Identify which cell holds the provided text, then report its (X, Y) central coordinate. 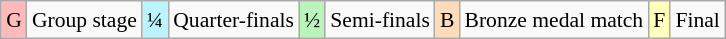
Group stage (84, 20)
Quarter-finals (234, 20)
F (659, 20)
¼ (155, 20)
B (448, 20)
½ (312, 20)
Final (698, 20)
Semi-finals (380, 20)
G (14, 20)
Bronze medal match (554, 20)
